Provide the [x, y] coordinate of the cell's center where the given text is located.  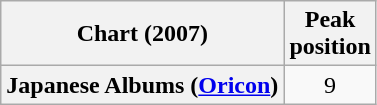
Peak position [330, 34]
Japanese Albums (Oricon) [142, 85]
Chart (2007) [142, 34]
9 [330, 85]
